Return the (X, Y) coordinate for the center point of the cell that contains the specified text.  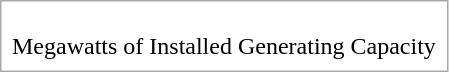
Megawatts of Installed Generating Capacity (224, 46)
